Scan for the cell matching the given text and deliver its (x, y) coordinate at center. 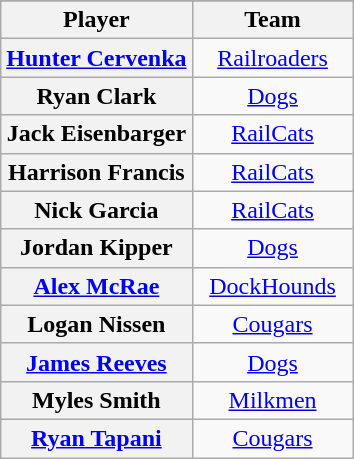
Myles Smith (96, 400)
James Reeves (96, 362)
Logan Nissen (96, 324)
Milkmen (272, 400)
Railroaders (272, 58)
Jordan Kipper (96, 248)
DockHounds (272, 286)
Alex McRae (96, 286)
Ryan Tapani (96, 438)
Player (96, 20)
Nick Garcia (96, 210)
Ryan Clark (96, 96)
Jack Eisenbarger (96, 134)
Harrison Francis (96, 172)
Hunter Cervenka (96, 58)
Team (272, 20)
